From the cell containing the given text, extract its center point as (X, Y) coordinate. 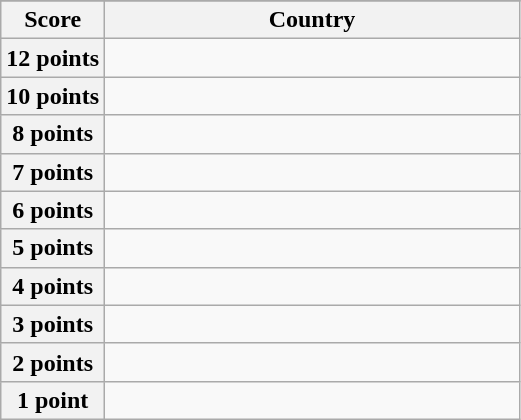
5 points (53, 248)
6 points (53, 210)
1 point (53, 400)
7 points (53, 172)
4 points (53, 286)
12 points (53, 58)
8 points (53, 134)
3 points (53, 324)
10 points (53, 96)
Country (312, 20)
2 points (53, 362)
Score (53, 20)
